Detect which cell encompasses the target text, then output its [x, y] center coordinate. 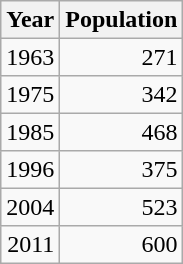
468 [122, 132]
600 [122, 244]
2011 [30, 244]
375 [122, 170]
342 [122, 94]
1963 [30, 56]
Population [122, 20]
2004 [30, 206]
271 [122, 56]
523 [122, 206]
1996 [30, 170]
Year [30, 20]
1985 [30, 132]
1975 [30, 94]
